Determine the [X, Y] coordinate at the center of the cell enclosing the given text.  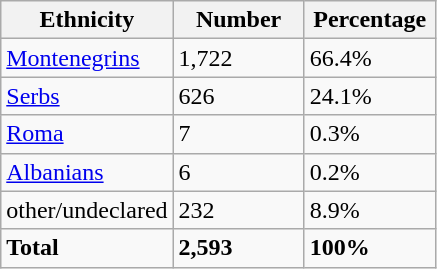
66.4% [370, 58]
100% [370, 248]
Albanians [87, 172]
24.1% [370, 96]
Roma [87, 134]
626 [238, 96]
Total [87, 248]
Ethnicity [87, 20]
Serbs [87, 96]
Percentage [370, 20]
Montenegrins [87, 58]
1,722 [238, 58]
other/undeclared [87, 210]
232 [238, 210]
2,593 [238, 248]
7 [238, 134]
6 [238, 172]
8.9% [370, 210]
0.2% [370, 172]
0.3% [370, 134]
Number [238, 20]
